From the cell containing the given text, extract its center point as [x, y] coordinate. 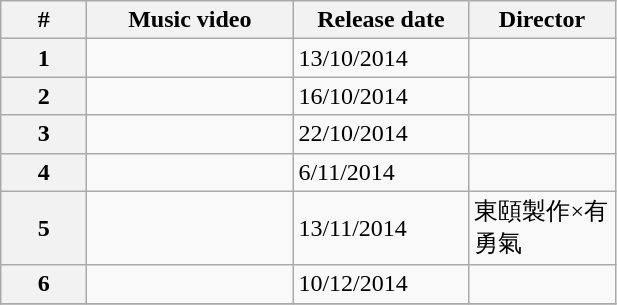
1 [44, 58]
13/10/2014 [381, 58]
22/10/2014 [381, 134]
6/11/2014 [381, 172]
東頤製作×有勇氣 [542, 228]
16/10/2014 [381, 96]
13/11/2014 [381, 228]
6 [44, 284]
Director [542, 20]
4 [44, 172]
5 [44, 228]
Music video [190, 20]
10/12/2014 [381, 284]
2 [44, 96]
# [44, 20]
3 [44, 134]
Release date [381, 20]
